Output the [x, y] coordinate of the center of the cell containing the given text.  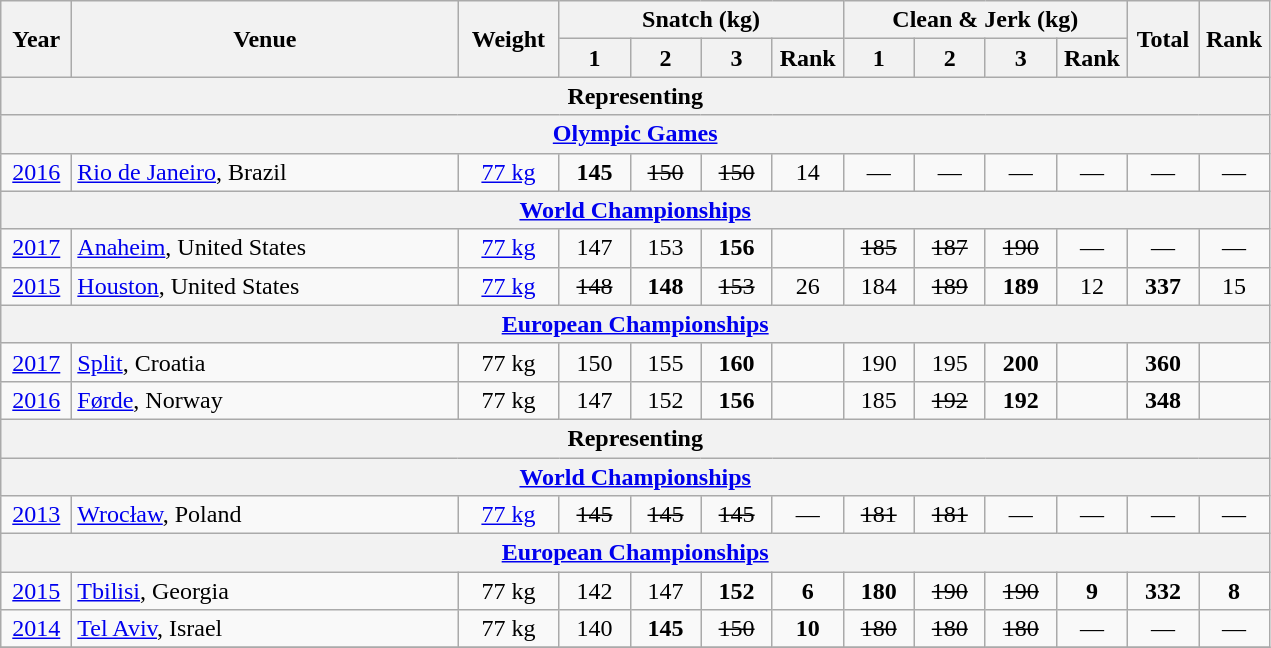
26 [808, 286]
332 [1162, 591]
Wrocław, Poland [265, 515]
Rio de Janeiro, Brazil [265, 172]
2013 [36, 515]
Clean & Jerk (kg) [985, 20]
195 [950, 362]
160 [736, 362]
142 [594, 591]
360 [1162, 362]
Tel Aviv, Israel [265, 629]
Førde, Norway [265, 400]
10 [808, 629]
9 [1092, 591]
Houston, United States [265, 286]
15 [1234, 286]
8 [1234, 591]
Split, Croatia [265, 362]
Olympic Games [636, 134]
Tbilisi, Georgia [265, 591]
184 [878, 286]
Venue [265, 39]
12 [1092, 286]
200 [1020, 362]
Year [36, 39]
Total [1162, 39]
187 [950, 248]
6 [808, 591]
348 [1162, 400]
14 [808, 172]
Weight [508, 39]
Snatch (kg) [701, 20]
2014 [36, 629]
140 [594, 629]
Anaheim, United States [265, 248]
155 [666, 362]
337 [1162, 286]
